Return (X, Y) of the center of cell containing provided text 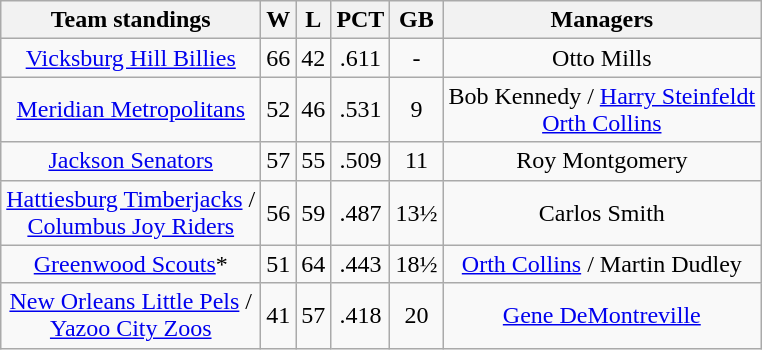
W (278, 20)
Bob Kennedy / Harry Steinfeldt Orth Collins (602, 110)
Carlos Smith (602, 212)
Managers (602, 20)
Orth Collins / Martin Dudley (602, 264)
New Orleans Little Pels / Yazoo City Zoos (131, 316)
.487 (360, 212)
41 (278, 316)
Vicksburg Hill Billies (131, 58)
Roy Montgomery (602, 161)
13½ (416, 212)
18½ (416, 264)
66 (278, 58)
PCT (360, 20)
GB (416, 20)
52 (278, 110)
59 (314, 212)
.418 (360, 316)
Hattiesburg Timberjacks / Columbus Joy Riders (131, 212)
.443 (360, 264)
Team standings (131, 20)
.509 (360, 161)
56 (278, 212)
Gene DeMontreville (602, 316)
46 (314, 110)
.531 (360, 110)
64 (314, 264)
55 (314, 161)
20 (416, 316)
9 (416, 110)
11 (416, 161)
L (314, 20)
.611 (360, 58)
- (416, 58)
Meridian Metropolitans (131, 110)
42 (314, 58)
51 (278, 264)
Otto Mills (602, 58)
Greenwood Scouts* (131, 264)
Jackson Senators (131, 161)
